Detect which cell encompasses the target text, then output its (X, Y) center coordinate. 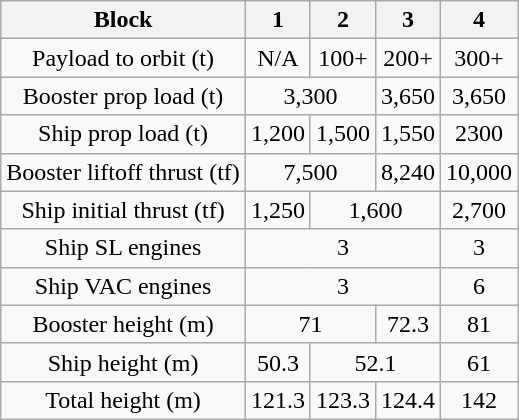
81 (480, 324)
Ship initial thrust (tf) (124, 210)
121.3 (278, 400)
Booster height (m) (124, 324)
7,500 (310, 172)
Booster liftoff thrust (tf) (124, 172)
2,700 (480, 210)
124.4 (408, 400)
1,250 (278, 210)
6 (480, 286)
1,600 (375, 210)
100+ (342, 58)
142 (480, 400)
71 (310, 324)
3,300 (310, 96)
Ship prop load (t) (124, 134)
Total height (m) (124, 400)
52.1 (375, 362)
Booster prop load (t) (124, 96)
N/A (278, 58)
1,200 (278, 134)
4 (480, 20)
300+ (480, 58)
Payload to orbit (t) (124, 58)
1,550 (408, 134)
2300 (480, 134)
1 (278, 20)
Ship SL engines (124, 248)
Ship VAC engines (124, 286)
Ship height (m) (124, 362)
Block (124, 20)
1,500 (342, 134)
123.3 (342, 400)
2 (342, 20)
72.3 (408, 324)
200+ (408, 58)
10,000 (480, 172)
8,240 (408, 172)
50.3 (278, 362)
61 (480, 362)
